Scan for the cell matching the given text and deliver its [x, y] coordinate at center. 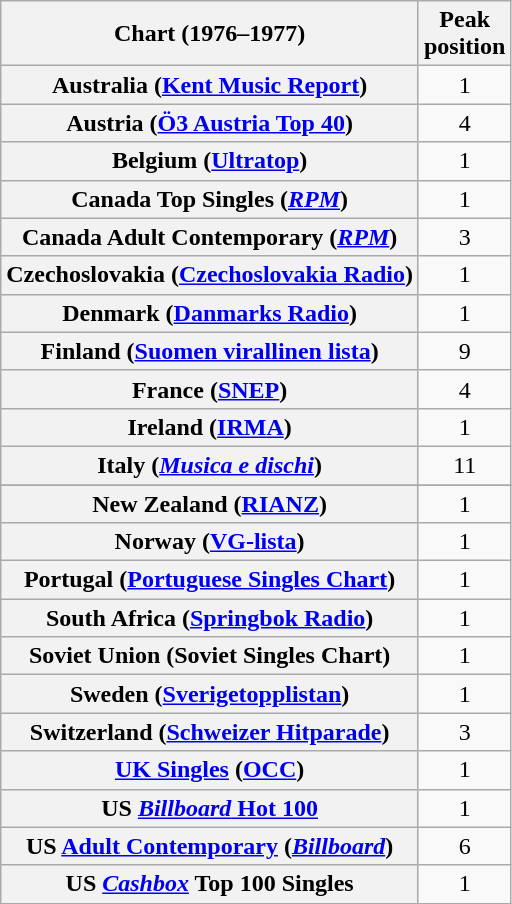
Australia (Kent Music Report) [210, 85]
6 [464, 846]
US Cashbox Top 100 Singles [210, 884]
9 [464, 351]
South Africa (Springbok Radio) [210, 618]
Belgium (Ultratop) [210, 161]
Austria (Ö3 Austria Top 40) [210, 123]
Soviet Union (Soviet Singles Chart) [210, 656]
New Zealand (RIANZ) [210, 503]
US Adult Contemporary (Billboard) [210, 846]
Peak position [464, 34]
Portugal (Portuguese Singles Chart) [210, 580]
Chart (1976–1977) [210, 34]
France (SNEP) [210, 389]
Finland (Suomen virallinen lista) [210, 351]
Italy (Musica e dischi) [210, 465]
Denmark (Danmarks Radio) [210, 313]
11 [464, 465]
US Billboard Hot 100 [210, 808]
Canada Adult Contemporary (RPM) [210, 237]
Norway (VG-lista) [210, 542]
Ireland (IRMA) [210, 427]
Canada Top Singles (RPM) [210, 199]
Switzerland (Schweizer Hitparade) [210, 732]
Czechoslovakia (Czechoslovakia Radio) [210, 275]
UK Singles (OCC) [210, 770]
Sweden (Sverigetopplistan) [210, 694]
